Identify which cell holds the provided text, then report its (X, Y) central coordinate. 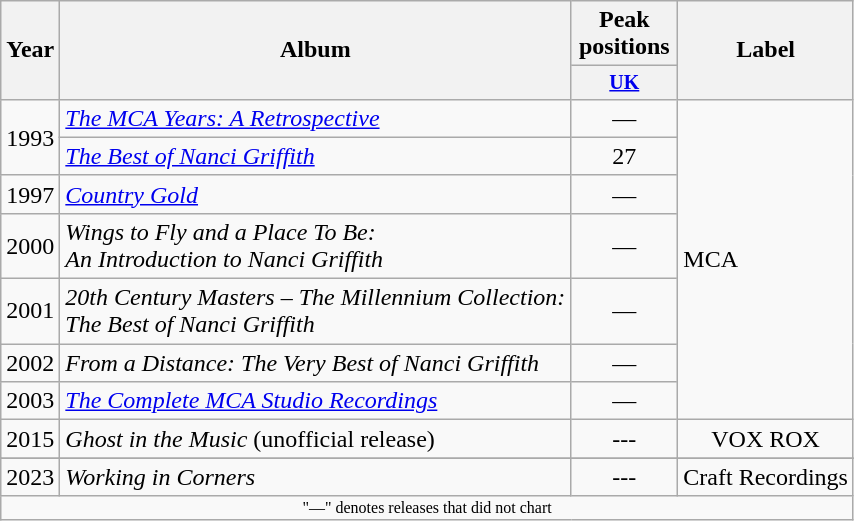
20th Century Masters – The Millennium Collection:The Best of Nanci Griffith (316, 312)
Label (766, 50)
1993 (30, 137)
2003 (30, 401)
The Best of Nanci Griffith (316, 156)
The MCA Years: A Retrospective (316, 118)
1997 (30, 194)
Wings to Fly and a Place To Be:An Introduction to Nanci Griffith (316, 246)
Ghost in the Music (unofficial release) (316, 439)
Album (316, 50)
Year (30, 50)
2000 (30, 246)
Peak positions (624, 34)
Working in Corners (316, 477)
From a Distance: The Very Best of Nanci Griffith (316, 363)
"—" denotes releases that did not chart (428, 508)
2001 (30, 312)
2023 (30, 477)
UK (624, 82)
Country Gold (316, 194)
2015 (30, 439)
27 (624, 156)
The Complete MCA Studio Recordings (316, 401)
Craft Recordings (766, 477)
2002 (30, 363)
MCA (766, 259)
VOX ROX (766, 439)
